Extract the (X, Y) coordinate from the center of the cell holding the provided text.  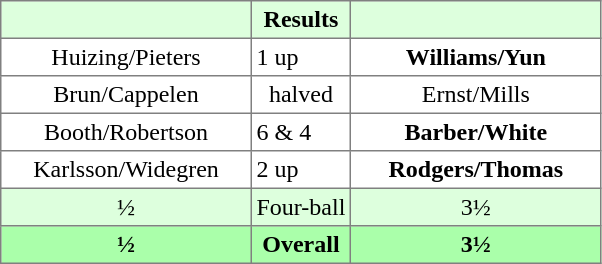
Booth/Robertson (126, 132)
Four-ball (300, 207)
Karlsson/Widegren (126, 170)
Ernst/Mills (476, 95)
Rodgers/Thomas (476, 170)
Williams/Yun (476, 57)
halved (300, 95)
6 & 4 (300, 132)
1 up (300, 57)
Barber/White (476, 132)
Results (300, 20)
2 up (300, 170)
Huizing/Pieters (126, 57)
Brun/Cappelen (126, 95)
Overall (300, 245)
